From the cell containing the given text, extract its center point as [X, Y] coordinate. 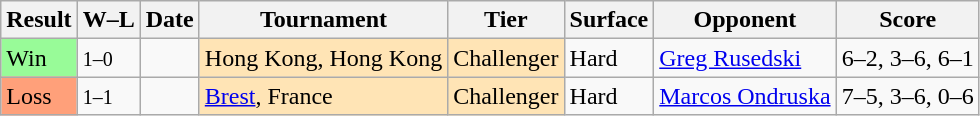
Greg Rusedski [745, 58]
6–2, 3–6, 6–1 [908, 58]
Tier [506, 20]
Loss [39, 96]
1–0 [108, 58]
Date [170, 20]
Score [908, 20]
Marcos Ondruska [745, 96]
Opponent [745, 20]
1–1 [108, 96]
Surface [609, 20]
Tournament [323, 20]
Win [39, 58]
W–L [108, 20]
Brest, France [323, 96]
7–5, 3–6, 0–6 [908, 96]
Hong Kong, Hong Kong [323, 58]
Result [39, 20]
